Output the [x, y] coordinate of the center of the cell containing the given text.  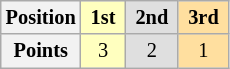
1st [104, 17]
2 [152, 51]
Points [41, 51]
2nd [152, 17]
1 [203, 51]
3 [104, 51]
Position [41, 17]
3rd [203, 17]
